Return the [x, y] coordinate for the center point of the cell that contains the specified text.  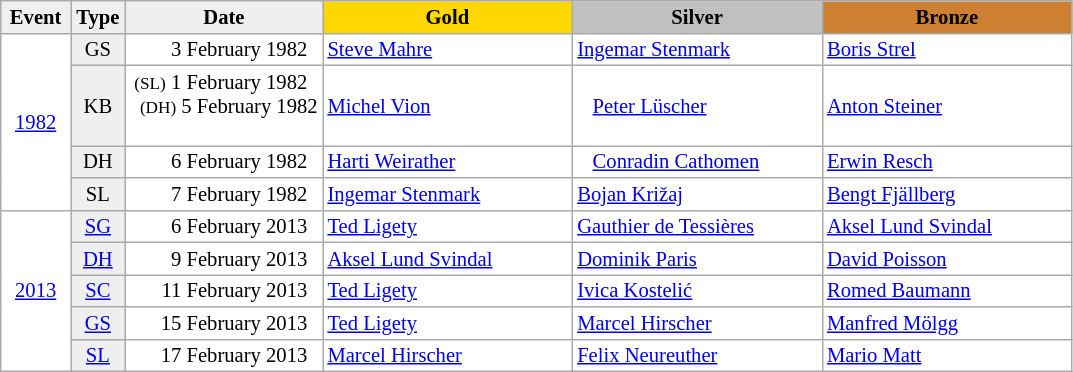
Bronze [947, 16]
Harti Weirather [447, 161]
Gauthier de Tessières [697, 226]
SC [98, 290]
Date [224, 16]
KB [98, 105]
David Poisson [947, 258]
Erwin Resch [947, 161]
15 February 2013 [224, 322]
(SL) 1 February 1982 (DH) 5 February 1982 [224, 105]
Peter Lüscher [697, 105]
Conradin Cathomen [697, 161]
Boris Strel [947, 49]
Ivica Kostelić [697, 290]
Michel Vion [447, 105]
Manfred Mölgg [947, 322]
SG [98, 226]
17 February 2013 [224, 355]
Type [98, 16]
Mario Matt [947, 355]
Bengt Fjällberg [947, 194]
6 February 1982 [224, 161]
Event [36, 16]
Gold [447, 16]
9 February 2013 [224, 258]
Bojan Križaj [697, 194]
2013 [36, 290]
Dominik Paris [697, 258]
6 February 2013 [224, 226]
1982 [36, 122]
7 February 1982 [224, 194]
11 February 2013 [224, 290]
Felix Neureuther [697, 355]
Anton Steiner [947, 105]
Romed Baumann [947, 290]
Silver [697, 16]
3 February 1982 [224, 49]
Steve Mahre [447, 49]
